Locate the cell with the specified text and output its [x, y] center coordinate. 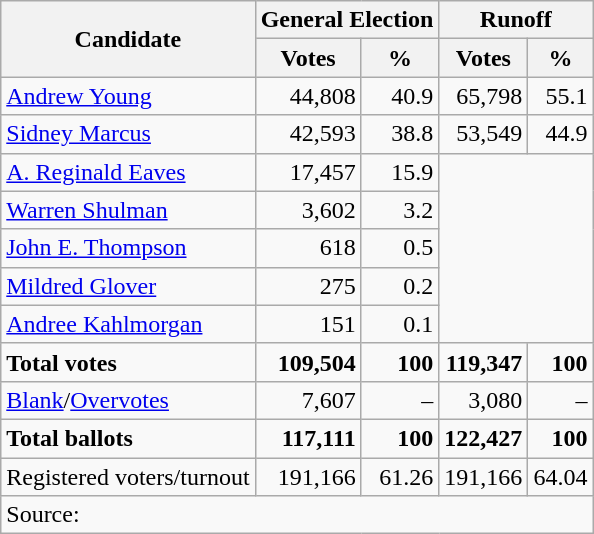
17,457 [308, 172]
Total votes [128, 362]
0.1 [400, 324]
3.2 [400, 210]
65,798 [484, 96]
61.26 [400, 477]
618 [308, 248]
Blank/Overvotes [128, 400]
151 [308, 324]
55.1 [560, 96]
Andrew Young [128, 96]
15.9 [400, 172]
40.9 [400, 96]
3,602 [308, 210]
38.8 [400, 134]
64.04 [560, 477]
44,808 [308, 96]
42,593 [308, 134]
Runoff [516, 20]
53,549 [484, 134]
A. Reginald Eaves [128, 172]
275 [308, 286]
117,111 [308, 438]
Candidate [128, 39]
44.9 [560, 134]
109,504 [308, 362]
119,347 [484, 362]
Total ballots [128, 438]
Registered voters/turnout [128, 477]
0.2 [400, 286]
0.5 [400, 248]
Andree Kahlmorgan [128, 324]
Warren Shulman [128, 210]
John E. Thompson [128, 248]
122,427 [484, 438]
Sidney Marcus [128, 134]
3,080 [484, 400]
General Election [347, 20]
7,607 [308, 400]
Source: [297, 515]
Mildred Glover [128, 286]
